From the cell containing the given text, extract its center point as (X, Y) coordinate. 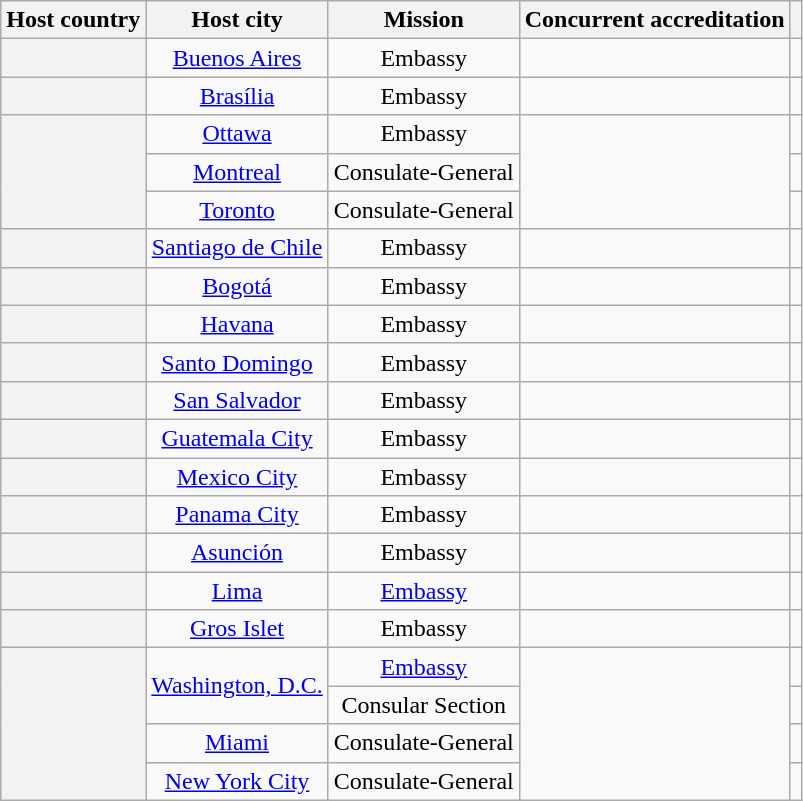
Mexico City (237, 477)
Havana (237, 324)
Host city (237, 20)
Asunción (237, 553)
New York City (237, 781)
Concurrent accreditation (654, 20)
Consular Section (424, 705)
Ottawa (237, 134)
Toronto (237, 210)
Host country (74, 20)
Santo Domingo (237, 362)
Bogotá (237, 286)
Miami (237, 743)
Buenos Aires (237, 58)
Washington, D.C. (237, 686)
Brasília (237, 96)
Santiago de Chile (237, 248)
Guatemala City (237, 438)
San Salvador (237, 400)
Panama City (237, 515)
Lima (237, 591)
Gros Islet (237, 629)
Montreal (237, 172)
Mission (424, 20)
